Scan for the cell matching the given text and deliver its [X, Y] coordinate at center. 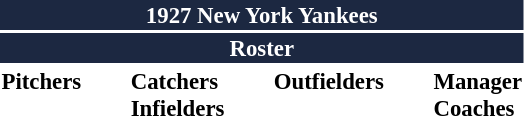
1927 New York Yankees [262, 15]
Roster [262, 48]
